Extract the (X, Y) coordinate from the center of the cell holding the provided text.  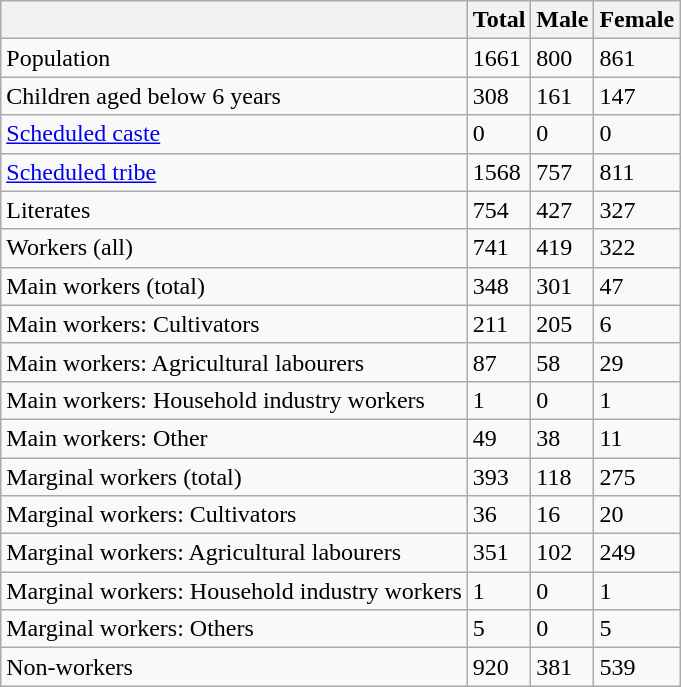
249 (637, 553)
118 (562, 477)
Male (562, 20)
102 (562, 553)
308 (499, 96)
275 (637, 477)
Marginal workers: Others (234, 629)
11 (637, 438)
757 (562, 172)
36 (499, 515)
20 (637, 515)
Main workers: Agricultural labourers (234, 362)
1661 (499, 58)
6 (637, 324)
Non-workers (234, 667)
427 (562, 210)
348 (499, 286)
Children aged below 6 years (234, 96)
Main workers: Household industry workers (234, 400)
327 (637, 210)
Literates (234, 210)
Marginal workers: Agricultural labourers (234, 553)
Scheduled caste (234, 134)
Main workers (total) (234, 286)
Population (234, 58)
29 (637, 362)
Workers (all) (234, 248)
58 (562, 362)
539 (637, 667)
Marginal workers: Household industry workers (234, 591)
1568 (499, 172)
Scheduled tribe (234, 172)
754 (499, 210)
Main workers: Cultivators (234, 324)
211 (499, 324)
920 (499, 667)
381 (562, 667)
87 (499, 362)
Marginal workers (total) (234, 477)
38 (562, 438)
49 (499, 438)
16 (562, 515)
161 (562, 96)
741 (499, 248)
811 (637, 172)
Female (637, 20)
Main workers: Other (234, 438)
419 (562, 248)
800 (562, 58)
205 (562, 324)
393 (499, 477)
322 (637, 248)
Total (499, 20)
301 (562, 286)
861 (637, 58)
Marginal workers: Cultivators (234, 515)
147 (637, 96)
47 (637, 286)
351 (499, 553)
